Provide the (X, Y) coordinate of the cell's center where the given text is located.  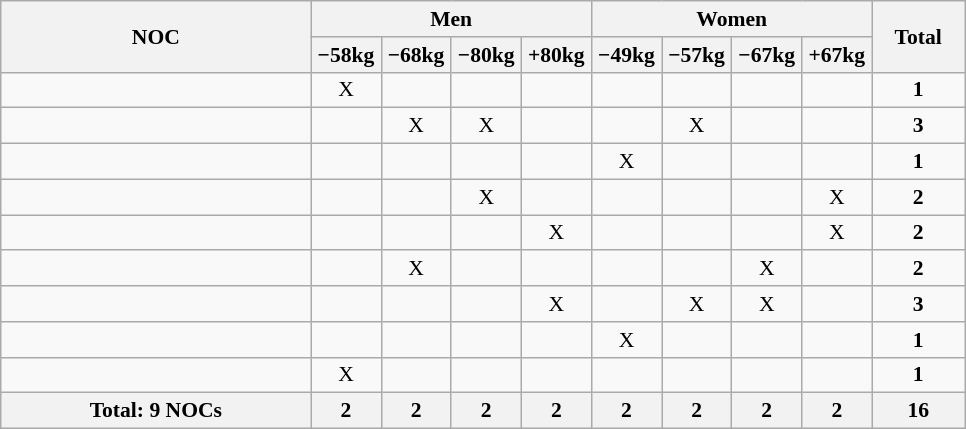
+67kg (837, 55)
−49kg (626, 55)
Men (451, 19)
Total (918, 36)
16 (918, 411)
Women (731, 19)
+80kg (556, 55)
Total: 9 NOCs (156, 411)
−80kg (486, 55)
−58kg (346, 55)
−68kg (416, 55)
−67kg (767, 55)
NOC (156, 36)
−57kg (697, 55)
